From the cell containing the given text, extract its center point as [x, y] coordinate. 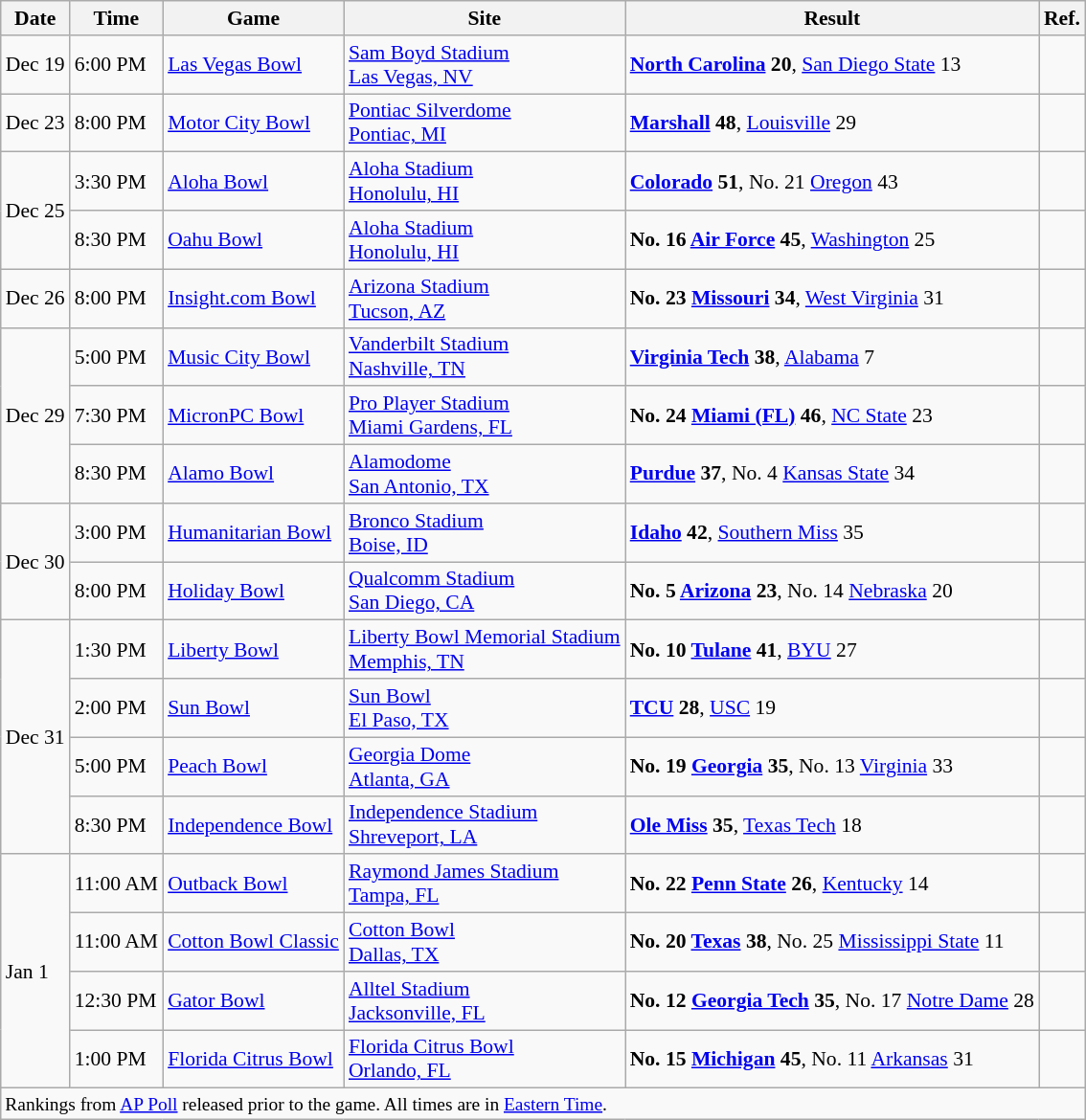
Dec 23 [35, 123]
7:30 PM [117, 415]
Alltel StadiumJacksonville, FL [485, 1001]
Holiday Bowl [253, 592]
No. 23 Missouri 34, West Virginia 31 [832, 299]
Pontiac SilverdomePontiac, MI [485, 123]
Liberty Bowl Memorial StadiumMemphis, TN [485, 649]
Purdue 37, No. 4 Kansas State 34 [832, 475]
Arizona StadiumTucson, AZ [485, 299]
Qualcomm StadiumSan Diego, CA [485, 592]
AlamodomeSan Antonio, TX [485, 475]
Dec 31 [35, 737]
Jan 1 [35, 972]
Dec 30 [35, 562]
Marshall 48, Louisville 29 [832, 123]
Peach Bowl [253, 766]
Idaho 42, Southern Miss 35 [832, 532]
TCU 28, USC 19 [832, 708]
No. 15 Michigan 45, No. 11 Arkansas 31 [832, 1059]
Dec 26 [35, 299]
Cotton BowlDallas, TX [485, 942]
Dec 19 [35, 65]
Independence StadiumShreveport, LA [485, 825]
Game [253, 18]
Dec 25 [35, 211]
Date [35, 18]
Georgia DomeAtlanta, GA [485, 766]
No. 22 Penn State 26, Kentucky 14 [832, 885]
3:30 PM [117, 182]
Pro Player StadiumMiami Gardens, FL [485, 415]
Outback Bowl [253, 885]
Site [485, 18]
Insight.com Bowl [253, 299]
Liberty Bowl [253, 649]
Motor City Bowl [253, 123]
Alamo Bowl [253, 475]
Colorado 51, No. 21 Oregon 43 [832, 182]
Oahu Bowl [253, 239]
MicronPC Bowl [253, 415]
No. 5 Arizona 23, No. 14 Nebraska 20 [832, 592]
Sun Bowl [253, 708]
Independence Bowl [253, 825]
Gator Bowl [253, 1001]
Florida Citrus Bowl [253, 1059]
No. 10 Tulane 41, BYU 27 [832, 649]
Rankings from AP Poll released prior to the game. All times are in Eastern Time. [543, 1105]
Raymond James StadiumTampa, FL [485, 885]
Sam Boyd StadiumLas Vegas, NV [485, 65]
Humanitarian Bowl [253, 532]
No. 20 Texas 38, No. 25 Mississippi State 11 [832, 942]
No. 12 Georgia Tech 35, No. 17 Notre Dame 28 [832, 1001]
Dec 29 [35, 415]
North Carolina 20, San Diego State 13 [832, 65]
Ref. [1062, 18]
No. 16 Air Force 45, Washington 25 [832, 239]
Virginia Tech 38, Alabama 7 [832, 356]
Las Vegas Bowl [253, 65]
Sun BowlEl Paso, TX [485, 708]
Vanderbilt StadiumNashville, TN [485, 356]
Time [117, 18]
Bronco StadiumBoise, ID [485, 532]
Music City Bowl [253, 356]
No. 19 Georgia 35, No. 13 Virginia 33 [832, 766]
Result [832, 18]
1:30 PM [117, 649]
Ole Miss 35, Texas Tech 18 [832, 825]
2:00 PM [117, 708]
Aloha Bowl [253, 182]
Florida Citrus BowlOrlando, FL [485, 1059]
Cotton Bowl Classic [253, 942]
1:00 PM [117, 1059]
No. 24 Miami (FL) 46, NC State 23 [832, 415]
6:00 PM [117, 65]
12:30 PM [117, 1001]
3:00 PM [117, 532]
